Provide the [x, y] coordinate of the cell's center where the given text is located.  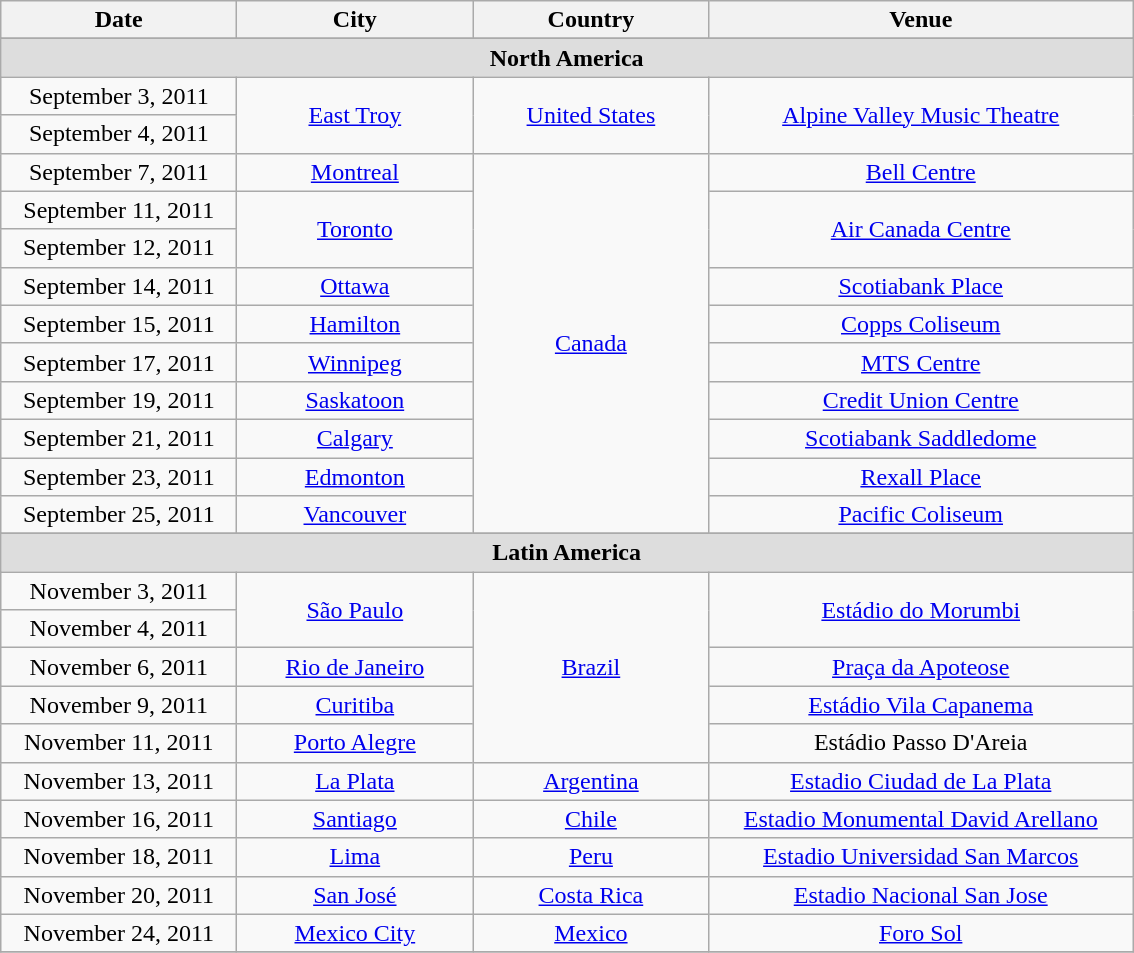
September 11, 2011 [119, 210]
September 12, 2011 [119, 248]
Curitiba [355, 705]
November 4, 2011 [119, 629]
September 25, 2011 [119, 515]
La Plata [355, 781]
Estádio Passo D'Areia [921, 743]
Calgary [355, 438]
Bell Centre [921, 172]
Air Canada Centre [921, 229]
Rio de Janeiro [355, 667]
Latin America [567, 553]
Pacific Coliseum [921, 515]
November 3, 2011 [119, 591]
United States [591, 115]
Copps Coliseum [921, 324]
Chile [591, 819]
Ottawa [355, 286]
Praça da Apoteose [921, 667]
November 16, 2011 [119, 819]
Brazil [591, 667]
City [355, 20]
Foro Sol [921, 933]
Peru [591, 857]
Venue [921, 20]
Mexico [591, 933]
Estadio Monumental David Arellano [921, 819]
Estadio Universidad San Marcos [921, 857]
Scotiabank Saddledome [921, 438]
September 21, 2011 [119, 438]
November 9, 2011 [119, 705]
November 18, 2011 [119, 857]
Country [591, 20]
San José [355, 895]
September 3, 2011 [119, 96]
Date [119, 20]
September 15, 2011 [119, 324]
Credit Union Centre [921, 400]
Scotiabank Place [921, 286]
September 7, 2011 [119, 172]
Santiago [355, 819]
Argentina [591, 781]
November 20, 2011 [119, 895]
Montreal [355, 172]
November 24, 2011 [119, 933]
Edmonton [355, 477]
November 13, 2011 [119, 781]
São Paulo [355, 610]
North America [567, 58]
November 11, 2011 [119, 743]
Estádio do Morumbi [921, 610]
Porto Alegre [355, 743]
Vancouver [355, 515]
September 17, 2011 [119, 362]
Lima [355, 857]
Canada [591, 344]
Alpine Valley Music Theatre [921, 115]
Estadio Nacional San Jose [921, 895]
Rexall Place [921, 477]
Winnipeg [355, 362]
Estadio Ciudad de La Plata [921, 781]
Estádio Vila Capanema [921, 705]
September 19, 2011 [119, 400]
September 14, 2011 [119, 286]
September 4, 2011 [119, 134]
Costa Rica [591, 895]
November 6, 2011 [119, 667]
Hamilton [355, 324]
September 23, 2011 [119, 477]
Mexico City [355, 933]
MTS Centre [921, 362]
East Troy [355, 115]
Toronto [355, 229]
Saskatoon [355, 400]
